Extract the [x, y] coordinate from the center of the cell holding the provided text.  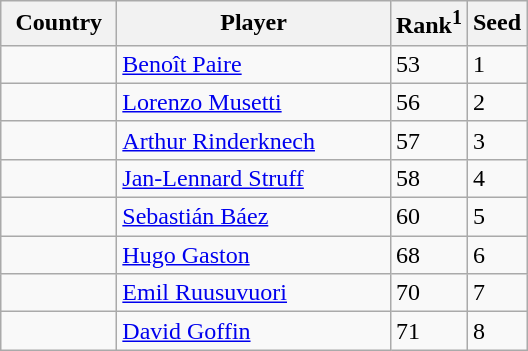
4 [496, 178]
Seed [496, 24]
6 [496, 255]
58 [428, 178]
Sebastián Báez [254, 217]
Emil Ruusuvuori [254, 293]
Country [59, 24]
56 [428, 102]
68 [428, 255]
Arthur Rinderknech [254, 140]
Hugo Gaston [254, 255]
71 [428, 331]
2 [496, 102]
7 [496, 293]
1 [496, 64]
3 [496, 140]
Lorenzo Musetti [254, 102]
5 [496, 217]
53 [428, 64]
60 [428, 217]
Player [254, 24]
Rank1 [428, 24]
8 [496, 331]
Jan-Lennard Struff [254, 178]
David Goffin [254, 331]
Benoît Paire [254, 64]
70 [428, 293]
57 [428, 140]
